Identify which cell holds the provided text, then report its [x, y] central coordinate. 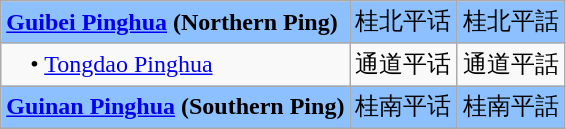
桂北平话 [404, 22]
Guibei Pinghua (Northern Ping) [176, 22]
通道平話 [510, 64]
Guinan Pinghua (Southern Ping) [176, 108]
桂南平話 [510, 108]
• Tongdao Pinghua [176, 64]
桂南平话 [404, 108]
通道平话 [404, 64]
桂北平話 [510, 22]
